Locate the cell with the specified text and output its [x, y] center coordinate. 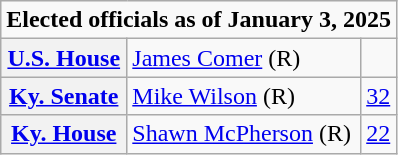
Ky. Senate [64, 96]
22 [379, 134]
Ky. House [64, 134]
Elected officials as of January 3, 2025 [199, 20]
Shawn McPherson (R) [244, 134]
Mike Wilson (R) [244, 96]
James Comer (R) [244, 58]
32 [379, 96]
U.S. House [64, 58]
